Extract the (x, y) coordinate from the center of the cell holding the provided text.  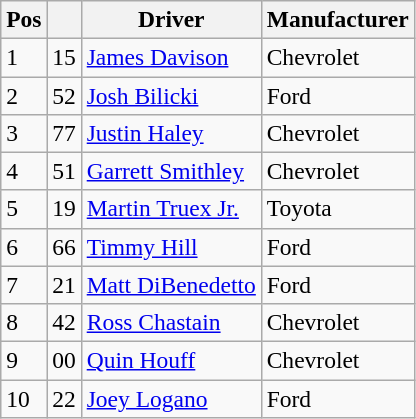
19 (64, 209)
Quin Houff (171, 360)
6 (24, 247)
1 (24, 57)
15 (64, 57)
Justin Haley (171, 133)
Driver (171, 19)
77 (64, 133)
James Davison (171, 57)
52 (64, 95)
42 (64, 322)
3 (24, 133)
7 (24, 285)
Garrett Smithley (171, 171)
Toyota (338, 209)
2 (24, 95)
Ross Chastain (171, 322)
Manufacturer (338, 19)
10 (24, 398)
8 (24, 322)
Martin Truex Jr. (171, 209)
Pos (24, 19)
00 (64, 360)
66 (64, 247)
51 (64, 171)
22 (64, 398)
9 (24, 360)
4 (24, 171)
Matt DiBenedetto (171, 285)
Josh Bilicki (171, 95)
21 (64, 285)
Joey Logano (171, 398)
5 (24, 209)
Timmy Hill (171, 247)
